Return (X, Y) of the center of cell containing provided text 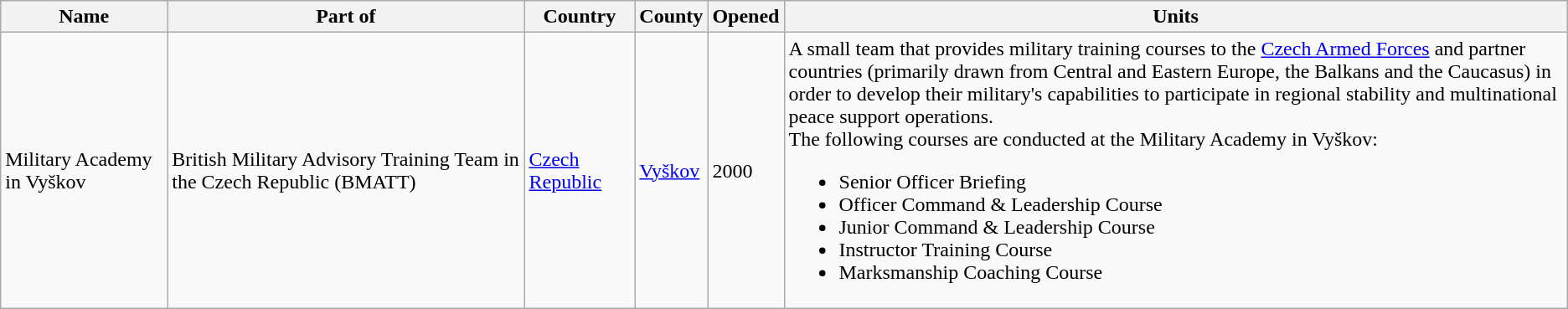
Units (1176, 17)
2000 (745, 171)
British Military Advisory Training Team in the Czech Republic (BMATT) (346, 171)
Opened (745, 17)
Country (580, 17)
Name (84, 17)
Military Academy in Vyškov (84, 171)
Vyškov (672, 171)
County (672, 17)
Part of (346, 17)
Czech Republic (580, 171)
